From the cell containing the given text, extract its center point as (x, y) coordinate. 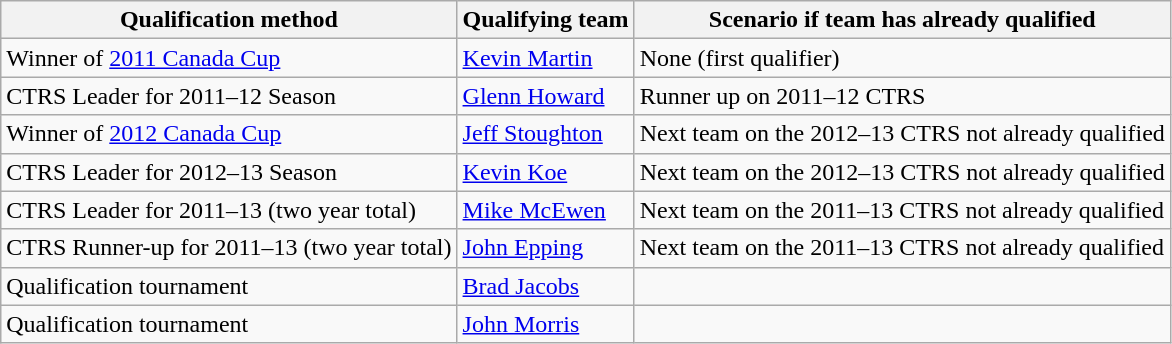
John Epping (546, 248)
Brad Jacobs (546, 286)
Runner up on 2011–12 CTRS (902, 96)
Mike McEwen (546, 210)
Scenario if team has already qualified (902, 20)
Kevin Martin (546, 58)
Kevin Koe (546, 172)
Winner of 2011 Canada Cup (229, 58)
CTRS Leader for 2011–13 (two year total) (229, 210)
Qualification method (229, 20)
Qualifying team (546, 20)
None (first qualifier) (902, 58)
CTRS Leader for 2011–12 Season (229, 96)
CTRS Leader for 2012–13 Season (229, 172)
Glenn Howard (546, 96)
John Morris (546, 324)
Winner of 2012 Canada Cup (229, 134)
CTRS Runner-up for 2011–13 (two year total) (229, 248)
Jeff Stoughton (546, 134)
